Search for the cell housing the specified text and yield its [x, y] center coordinate. 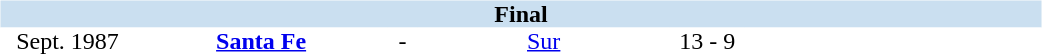
Sept. 1987 [67, 42]
Final [520, 14]
- [403, 42]
Sur [544, 42]
13 - 9 [707, 42]
Santa Fe [262, 42]
